Pinpoint the cell where the given text exists, returning its (X, Y) midpoint coordinate. 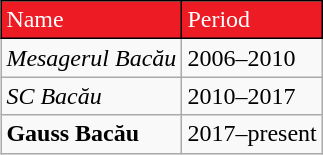
SC Bacău (92, 96)
2017–present (252, 134)
Mesagerul Bacău (92, 58)
Period (252, 20)
2006–2010 (252, 58)
Gauss Bacău (92, 134)
Name (92, 20)
2010–2017 (252, 96)
